Return (x, y) of the center of cell containing provided text 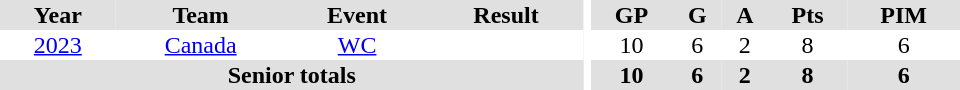
GP (631, 15)
Team (201, 15)
2023 (58, 45)
Canada (201, 45)
Senior totals (292, 75)
Result (506, 15)
WC (358, 45)
PIM (904, 15)
Event (358, 15)
Year (58, 15)
Pts (808, 15)
A (745, 15)
G (698, 15)
